From the cell containing the given text, extract its center point as [x, y] coordinate. 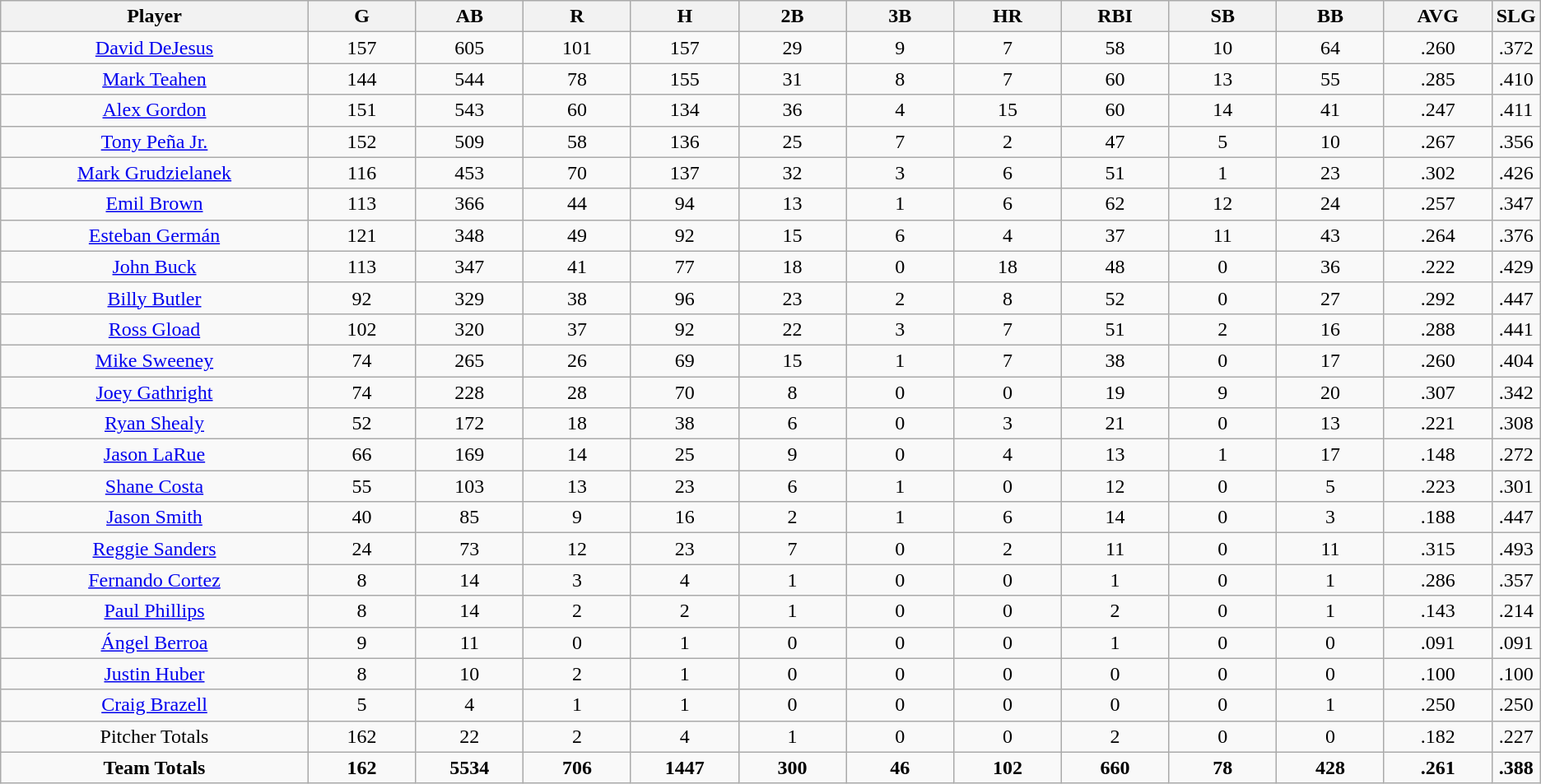
.441 [1516, 329]
.288 [1437, 329]
5534 [469, 768]
228 [469, 392]
66 [362, 455]
Mike Sweeney [155, 360]
Paul Phillips [155, 611]
HR [1008, 16]
31 [792, 79]
.493 [1516, 549]
Jason LaRue [155, 455]
1447 [685, 768]
62 [1115, 204]
660 [1115, 768]
Esteban Germán [155, 235]
136 [685, 141]
101 [578, 48]
R [578, 16]
453 [469, 173]
.214 [1516, 611]
Pitcher Totals [155, 736]
.222 [1437, 267]
.410 [1516, 79]
85 [469, 517]
Player [155, 16]
.302 [1437, 173]
SLG [1516, 16]
Shane Costa [155, 486]
.257 [1437, 204]
265 [469, 360]
.267 [1437, 141]
.143 [1437, 611]
.227 [1516, 736]
.388 [1516, 768]
Ángel Berroa [155, 643]
AVG [1437, 16]
169 [469, 455]
40 [362, 517]
172 [469, 424]
BB [1330, 16]
.272 [1516, 455]
144 [362, 79]
300 [792, 768]
.426 [1516, 173]
Fernando Cortez [155, 580]
21 [1115, 424]
Tony Peña Jr. [155, 141]
3B [901, 16]
48 [1115, 267]
.356 [1516, 141]
Craig Brazell [155, 705]
Alex Gordon [155, 110]
32 [792, 173]
47 [1115, 141]
.188 [1437, 517]
151 [362, 110]
.342 [1516, 392]
Joey Gathright [155, 392]
73 [469, 549]
.376 [1516, 235]
94 [685, 204]
.182 [1437, 736]
.148 [1437, 455]
.411 [1516, 110]
Team Totals [155, 768]
David DeJesus [155, 48]
28 [578, 392]
Billy Butler [155, 298]
Justin Huber [155, 674]
69 [685, 360]
.372 [1516, 48]
366 [469, 204]
.315 [1437, 549]
Mark Grudzielanek [155, 173]
20 [1330, 392]
320 [469, 329]
116 [362, 173]
348 [469, 235]
121 [362, 235]
.357 [1516, 580]
RBI [1115, 16]
49 [578, 235]
.223 [1437, 486]
64 [1330, 48]
H [685, 16]
134 [685, 110]
.347 [1516, 204]
46 [901, 768]
544 [469, 79]
137 [685, 173]
Jason Smith [155, 517]
329 [469, 298]
543 [469, 110]
G [362, 16]
SB [1223, 16]
Ryan Shealy [155, 424]
.261 [1437, 768]
.247 [1437, 110]
44 [578, 204]
152 [362, 141]
.308 [1516, 424]
Reggie Sanders [155, 549]
2B [792, 16]
Emil Brown [155, 204]
.264 [1437, 235]
347 [469, 267]
706 [578, 768]
Ross Gload [155, 329]
.286 [1437, 580]
103 [469, 486]
.429 [1516, 267]
19 [1115, 392]
John Buck [155, 267]
.285 [1437, 79]
.307 [1437, 392]
605 [469, 48]
77 [685, 267]
.301 [1516, 486]
155 [685, 79]
.292 [1437, 298]
29 [792, 48]
96 [685, 298]
.404 [1516, 360]
509 [469, 141]
Mark Teahen [155, 79]
27 [1330, 298]
43 [1330, 235]
26 [578, 360]
AB [469, 16]
.221 [1437, 424]
428 [1330, 768]
